Extract the [x, y] coordinate from the center of the cell holding the provided text.  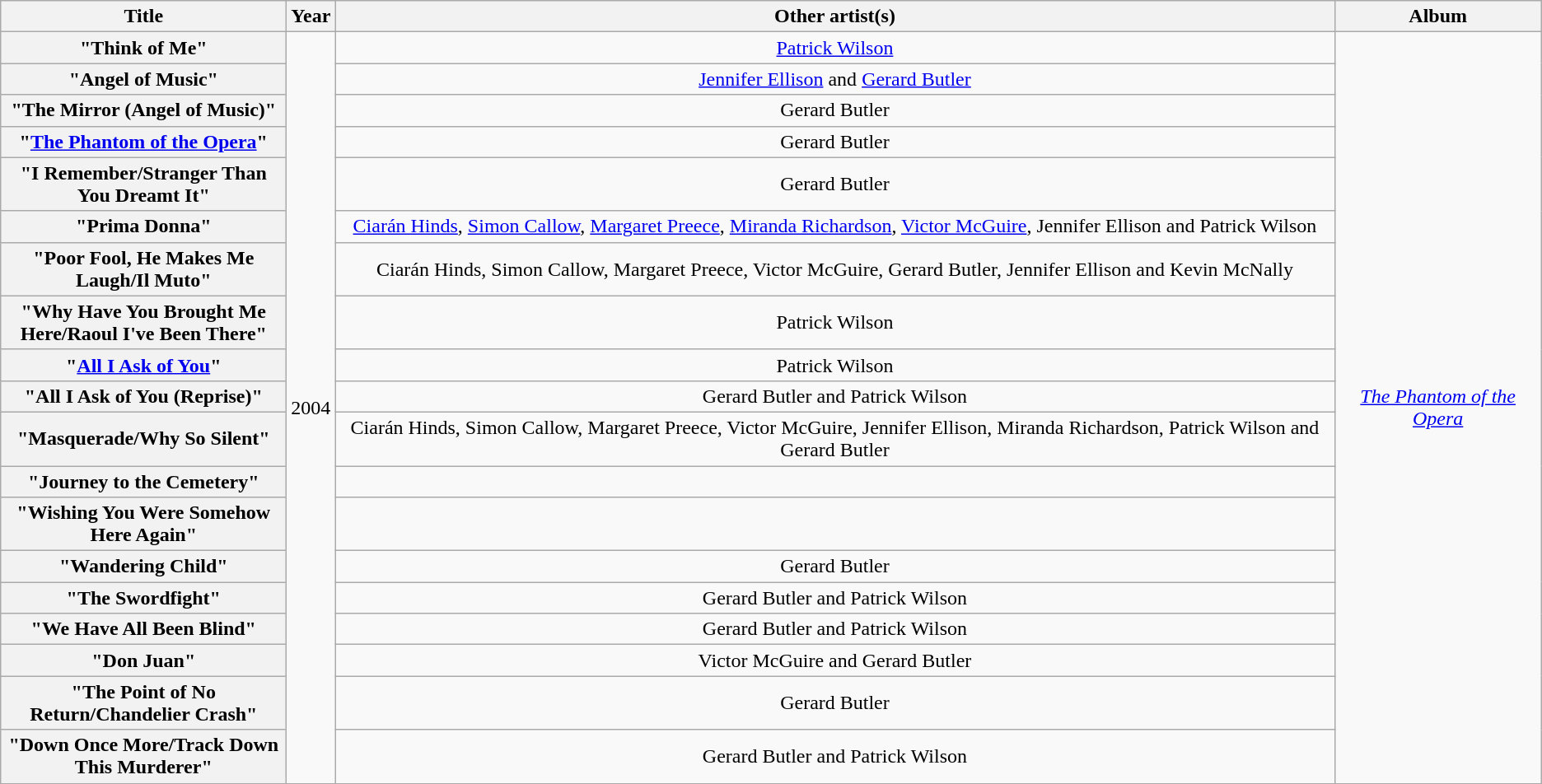
"Wishing You Were Somehow Here Again" [143, 524]
Year [311, 16]
Ciarán Hinds, Simon Callow, Margaret Preece, Miranda Richardson, Victor McGuire, Jennifer Ellison and Patrick Wilson [835, 226]
"Prima Donna" [143, 226]
"Angel of Music" [143, 79]
Victor McGuire and Gerard Butler [835, 660]
"We Have All Been Blind" [143, 629]
"Poor Fool, He Makes Me Laugh/Il Muto" [143, 268]
"I Remember/Stranger Than You Dreamt It" [143, 184]
"The Mirror (Angel of Music)" [143, 110]
2004 [311, 408]
"Don Juan" [143, 660]
"Wandering Child" [143, 567]
Title [143, 16]
"Think of Me" [143, 48]
Ciarán Hinds, Simon Callow, Margaret Preece, Victor McGuire, Gerard Butler, Jennifer Ellison and Kevin McNally [835, 268]
"Down Once More/Track Down This Murderer" [143, 756]
"All I Ask of You" [143, 365]
Jennifer Ellison and Gerard Butler [835, 79]
Ciarán Hinds, Simon Callow, Margaret Preece, Victor McGuire, Jennifer Ellison, Miranda Richardson, Patrick Wilson and Gerard Butler [835, 438]
"All I Ask of You (Reprise)" [143, 396]
"The Phantom of the Opera" [143, 142]
"The Swordfight" [143, 598]
"Why Have You Brought Me Here/Raoul I've Been There" [143, 323]
The Phantom of the Opera [1438, 408]
"The Point of No Return/Chandelier Crash" [143, 703]
Album [1438, 16]
"Journey to the Cemetery" [143, 482]
"Masquerade/Why So Silent" [143, 438]
Other artist(s) [835, 16]
